Detect which cell encompasses the target text, then output its [X, Y] center coordinate. 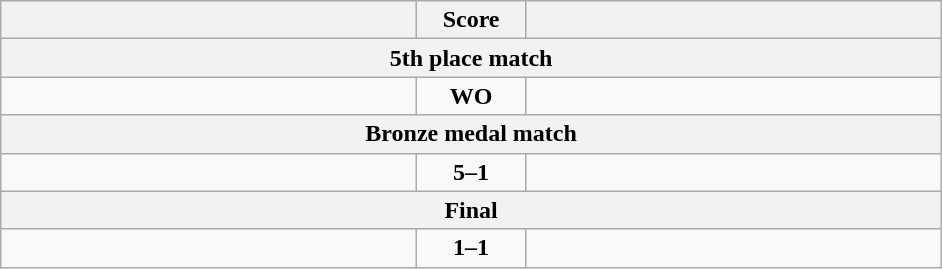
Bronze medal match [472, 134]
1–1 [472, 248]
WO [472, 96]
5th place match [472, 58]
5–1 [472, 172]
Score [472, 20]
Final [472, 210]
